From the cell containing the given text, extract its center point as [x, y] coordinate. 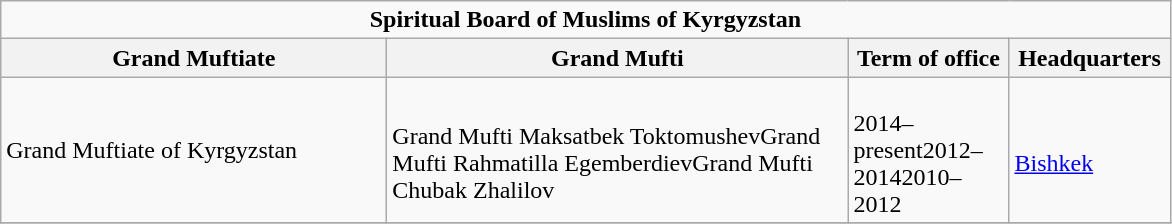
Term of office [928, 58]
Grand Muftiate of Kyrgyzstan [194, 150]
2014–present2012–20142010–2012 [928, 150]
Spiritual Board of Muslims of Kyrgyzstan [586, 20]
Grand Mufti [618, 58]
Grand Muftiate [194, 58]
Headquarters [1090, 58]
Bishkek [1090, 150]
Grand Mufti Maksatbek ToktomushevGrand Mufti Rahmatilla EgemberdievGrand Mufti Chubak Zhalilov [618, 150]
